Locate the cell with the specified text and output its (x, y) center coordinate. 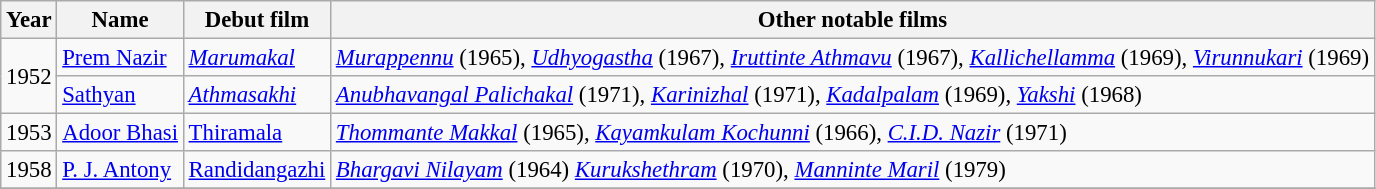
Debut film (256, 20)
Other notable films (853, 20)
Bhargavi Nilayam (1964) Kurukshethram (1970), Manninte Maril (1979) (853, 170)
P. J. Antony (120, 170)
Marumakal (256, 58)
Adoor Bhasi (120, 133)
Thiramala (256, 133)
Athmasakhi (256, 95)
Thommante Makkal (1965), Kayamkulam Kochunni (1966), C.I.D. Nazir (1971) (853, 133)
1952 (29, 76)
Prem Nazir (120, 58)
Year (29, 20)
Murappennu (1965), Udhyogastha (1967), Iruttinte Athmavu (1967), Kallichellamma (1969), Virunnukari (1969) (853, 58)
1958 (29, 170)
Sathyan (120, 95)
Anubhavangal Palichakal (1971), Karinizhal (1971), Kadalpalam (1969), Yakshi (1968) (853, 95)
Randidangazhi (256, 170)
1953 (29, 133)
Name (120, 20)
